From the cell containing the given text, extract its center point as (X, Y) coordinate. 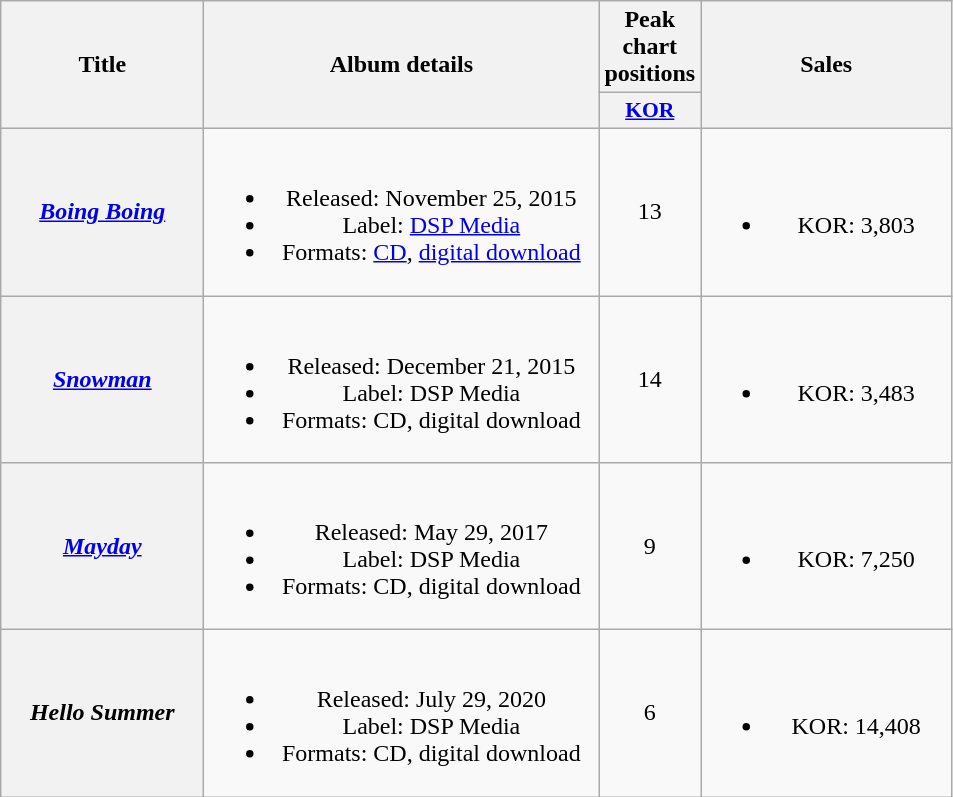
Hello Summer (102, 714)
Released: May 29, 2017Label: DSP MediaFormats: CD, digital download (402, 546)
KOR: 3,803 (826, 212)
Peak chart positions (650, 47)
KOR (650, 111)
14 (650, 380)
Released: December 21, 2015Label: DSP MediaFormats: CD, digital download (402, 380)
Snowman (102, 380)
KOR: 3,483 (826, 380)
KOR: 14,408 (826, 714)
Mayday (102, 546)
Album details (402, 65)
Released: July 29, 2020Label: DSP MediaFormats: CD, digital download (402, 714)
13 (650, 212)
Title (102, 65)
KOR: 7,250 (826, 546)
Sales (826, 65)
9 (650, 546)
6 (650, 714)
Boing Boing (102, 212)
Released: November 25, 2015Label: DSP MediaFormats: CD, digital download (402, 212)
